Locate the cell with the specified text and output its (x, y) center coordinate. 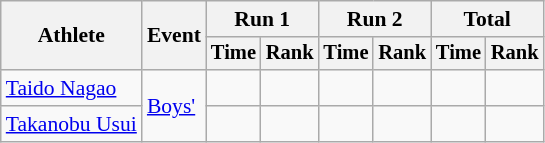
Event (174, 36)
Run 2 (374, 19)
Athlete (72, 36)
Boys' (174, 106)
Takanobu Usui (72, 124)
Total (487, 19)
Taido Nagao (72, 88)
Run 1 (262, 19)
